Locate the cell with the specified text and output its [X, Y] center coordinate. 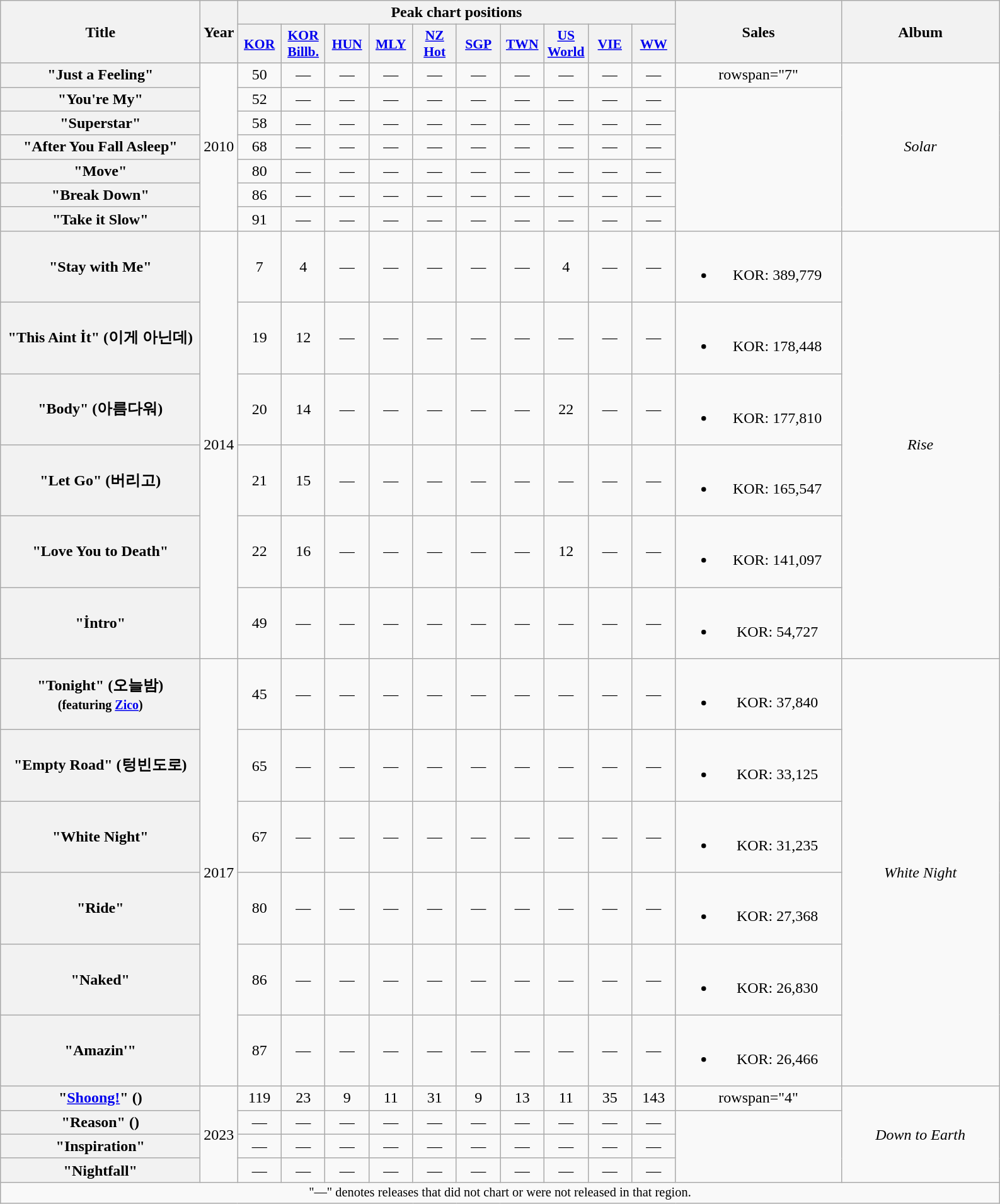
31 [435, 1098]
68 [260, 147]
"Shoong!" () [101, 1098]
91 [260, 219]
2023 [219, 1134]
"Stay with Me" [101, 266]
"Nightfall" [101, 1170]
"Empty Road" (텅빈도로) [101, 765]
14 [303, 408]
TWN [522, 44]
50 [260, 75]
"You're My" [101, 99]
20 [260, 408]
KOR: 165,547 [759, 480]
NZHot [435, 44]
KOR: 27,368 [759, 908]
KOR: 177,810 [759, 408]
Peak chart positions [456, 13]
"Move" [101, 171]
"İntro" [101, 623]
21 [260, 480]
7 [260, 266]
"Tonight" (오늘밤)(featuring Zico) [101, 695]
"Body" (아름다워) [101, 408]
87 [260, 1050]
KOR [260, 44]
KOR: 54,727 [759, 623]
16 [303, 552]
"Take it Slow" [101, 219]
KOR: 26,830 [759, 980]
"Let Go" (버리고) [101, 480]
35 [610, 1098]
HUN [347, 44]
"Ride" [101, 908]
rowspan="4" [759, 1098]
"This Aint İt" (이게 아닌데) [101, 338]
"Love You to Death" [101, 552]
White Night [920, 872]
rowspan="7" [759, 75]
49 [260, 623]
65 [260, 765]
2010 [219, 147]
SGP [478, 44]
"Inspiration" [101, 1146]
Sales [759, 32]
KOR: 33,125 [759, 765]
Solar [920, 147]
143 [654, 1098]
"Just a Feeling" [101, 75]
VIE [610, 44]
WW [654, 44]
MLY [391, 44]
KOR Billb. [303, 44]
119 [260, 1098]
Rise [920, 444]
KOR: 26,466 [759, 1050]
"Superstar" [101, 123]
2014 [219, 444]
23 [303, 1098]
13 [522, 1098]
2017 [219, 872]
Title [101, 32]
45 [260, 695]
KOR: 31,235 [759, 837]
"Amazin'" [101, 1050]
KOR: 178,448 [759, 338]
15 [303, 480]
Year [219, 32]
"Naked" [101, 980]
Album [920, 32]
"White Night" [101, 837]
58 [260, 123]
KOR: 141,097 [759, 552]
"—" denotes releases that did not chart or were not released in that region. [500, 1193]
52 [260, 99]
"Break Down" [101, 195]
KOR: 37,840 [759, 695]
Down to Earth [920, 1134]
67 [260, 837]
"Reason" () [101, 1122]
19 [260, 338]
USWorld [566, 44]
"After You Fall Asleep" [101, 147]
KOR: 389,779 [759, 266]
